Provide the (x, y) coordinate of the cell's center where the given text is located.  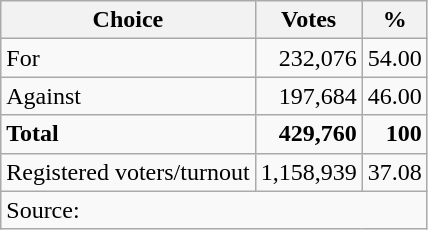
For (128, 58)
Votes (308, 20)
197,684 (308, 96)
Choice (128, 20)
1,158,939 (308, 172)
37.08 (394, 172)
232,076 (308, 58)
Source: (214, 210)
429,760 (308, 134)
% (394, 20)
100 (394, 134)
Against (128, 96)
Total (128, 134)
46.00 (394, 96)
Registered voters/turnout (128, 172)
54.00 (394, 58)
